Extract the [x, y] coordinate from the center of the cell holding the provided text.  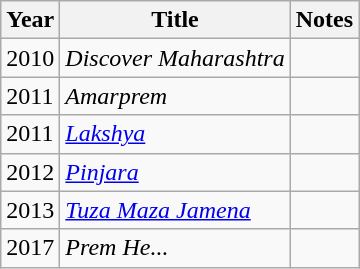
Notes [324, 20]
2012 [30, 172]
Year [30, 20]
Pinjara [175, 172]
Amarprem [175, 96]
Lakshya [175, 134]
Tuza Maza Jamena [175, 210]
Prem He... [175, 248]
Title [175, 20]
2017 [30, 248]
2010 [30, 58]
Discover Maharashtra [175, 58]
2013 [30, 210]
